Return [X, Y] of the center of cell containing provided text 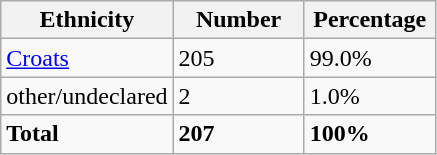
Percentage [370, 20]
2 [238, 96]
99.0% [370, 58]
100% [370, 134]
Total [87, 134]
Number [238, 20]
1.0% [370, 96]
other/undeclared [87, 96]
Croats [87, 58]
205 [238, 58]
Ethnicity [87, 20]
207 [238, 134]
